Pinpoint the cell where the given text exists, returning its (x, y) midpoint coordinate. 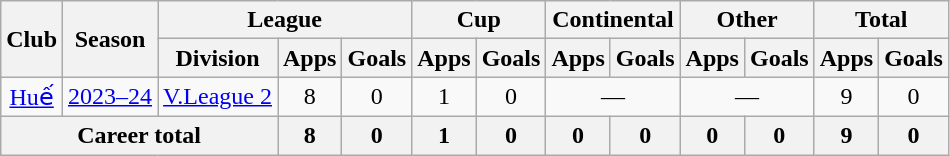
2023–24 (110, 97)
V.League 2 (218, 97)
Club (32, 39)
Season (110, 39)
Cup (479, 20)
Huế (32, 97)
Continental (613, 20)
Career total (140, 135)
League (285, 20)
Division (218, 58)
Other (747, 20)
Total (881, 20)
